Scan for the cell matching the given text and deliver its (X, Y) coordinate at center. 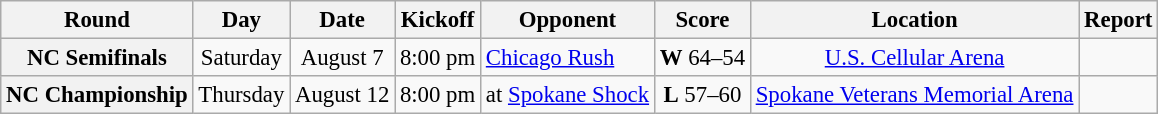
Day (242, 20)
NC Championship (97, 95)
W 64–54 (702, 58)
Saturday (242, 58)
Date (342, 20)
August 7 (342, 58)
Spokane Veterans Memorial Arena (914, 95)
U.S. Cellular Arena (914, 58)
August 12 (342, 95)
Report (1118, 20)
Chicago Rush (568, 58)
Location (914, 20)
Kickoff (438, 20)
Score (702, 20)
NC Semifinals (97, 58)
L 57–60 (702, 95)
Thursday (242, 95)
Opponent (568, 20)
at Spokane Shock (568, 95)
Round (97, 20)
